Capture the cell that displays the provided text and extract its (x, y) central coordinate. 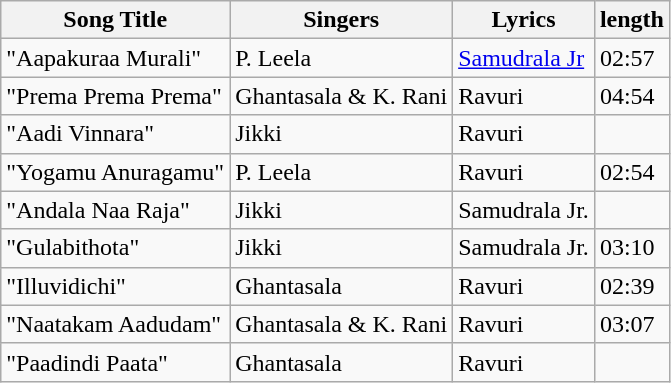
length (632, 20)
Samudrala Jr (524, 58)
03:07 (632, 324)
"Gulabithota" (116, 248)
04:54 (632, 96)
02:54 (632, 172)
"Prema Prema Prema" (116, 96)
02:57 (632, 58)
"Paadindi Paata" (116, 362)
03:10 (632, 248)
"Aadi Vinnara" (116, 134)
Song Title (116, 20)
02:39 (632, 286)
"Aapakuraa Murali" (116, 58)
"Yogamu Anuragamu" (116, 172)
"Illuvidichi" (116, 286)
"Andala Naa Raja" (116, 210)
Lyrics (524, 20)
"Naatakam Aadudam" (116, 324)
Singers (342, 20)
